From the cell containing the given text, extract its center point as [x, y] coordinate. 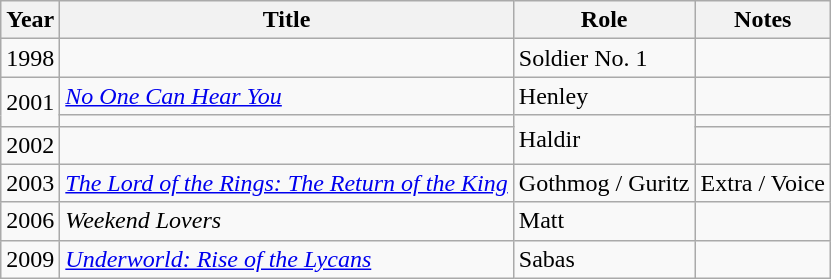
2001 [30, 102]
The Lord of the Rings: The Return of the King [286, 183]
2009 [30, 259]
Gothmog / Guritz [604, 183]
Sabas [604, 259]
Extra / Voice [762, 183]
No One Can Hear You [286, 96]
Notes [762, 20]
Weekend Lovers [286, 221]
Title [286, 20]
Role [604, 20]
Haldir [604, 140]
Matt [604, 221]
2002 [30, 145]
2006 [30, 221]
2003 [30, 183]
Underworld: Rise of the Lycans [286, 259]
1998 [30, 58]
Henley [604, 96]
Soldier No. 1 [604, 58]
Year [30, 20]
